For the text-containing cell, return its midpoint in [X, Y] coordinate format. 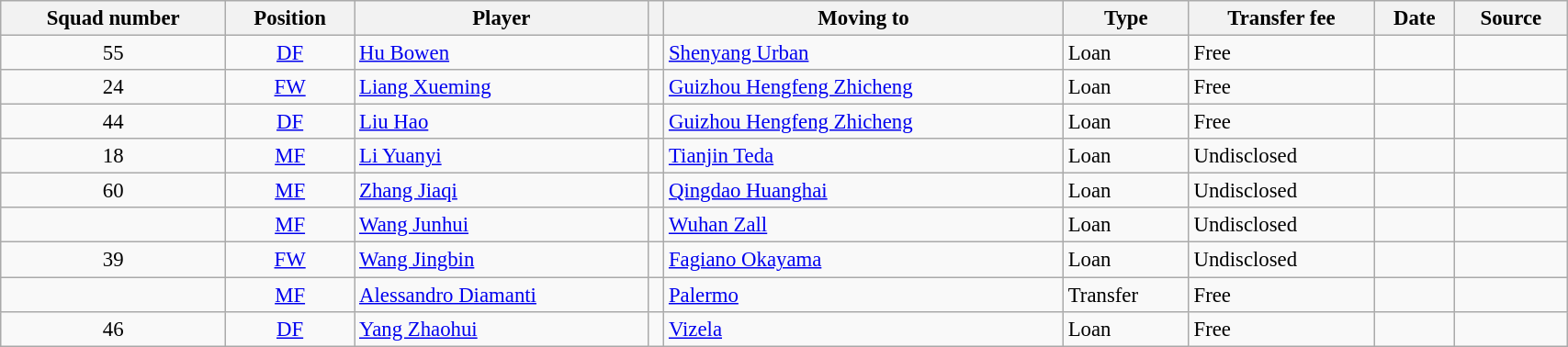
Zhang Jiaqi [502, 191]
39 [114, 260]
Hu Bowen [502, 53]
Yang Zhaohui [502, 329]
Wang Junhui [502, 225]
Li Yuanyi [502, 156]
Fagiano Okayama [863, 260]
Date [1415, 18]
55 [114, 53]
Palermo [863, 295]
Vizela [863, 329]
Wuhan Zall [863, 225]
Position [290, 18]
Moving to [863, 18]
Alessandro Diamanti [502, 295]
Type [1126, 18]
Transfer fee [1280, 18]
Liang Xueming [502, 87]
Qingdao Huanghai [863, 191]
60 [114, 191]
Liu Hao [502, 122]
Player [502, 18]
44 [114, 122]
24 [114, 87]
46 [114, 329]
18 [114, 156]
Shenyang Urban [863, 53]
Tianjin Teda [863, 156]
Source [1511, 18]
Wang Jingbin [502, 260]
Squad number [114, 18]
Transfer [1126, 295]
